Search for the cell housing the specified text and yield its [x, y] center coordinate. 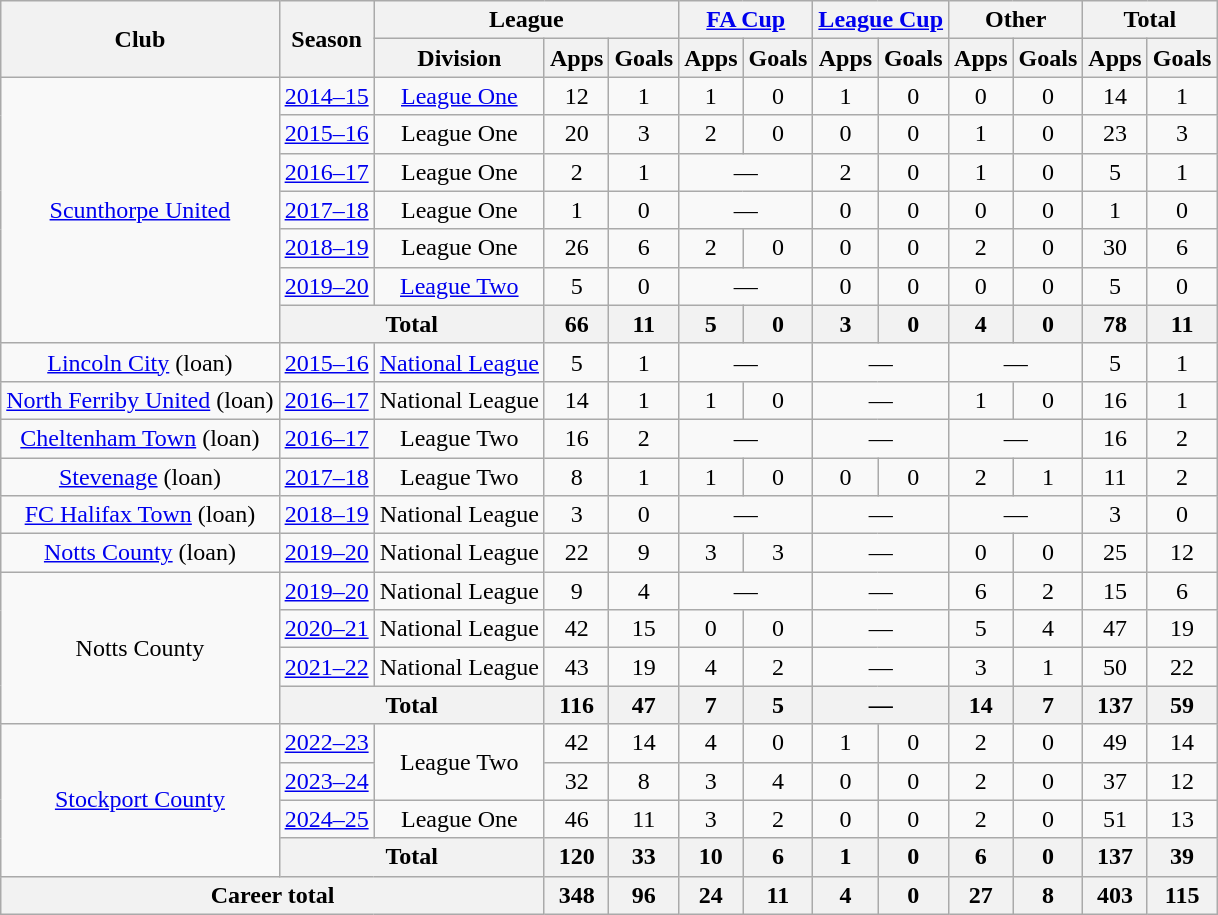
Career total [273, 895]
403 [1115, 895]
Other [1016, 20]
96 [644, 895]
Club [140, 39]
Season [326, 39]
51 [1115, 819]
37 [1115, 781]
2014–15 [326, 96]
FC Halifax Town (loan) [140, 515]
2023–24 [326, 781]
20 [576, 134]
32 [576, 781]
FA Cup [746, 20]
Division [459, 58]
Stevenage (loan) [140, 477]
Notts County (loan) [140, 553]
33 [644, 857]
Stockport County [140, 800]
23 [1115, 134]
League [526, 20]
Notts County [140, 648]
25 [1115, 553]
115 [1182, 895]
59 [1182, 705]
26 [576, 248]
43 [576, 667]
2024–25 [326, 819]
116 [576, 705]
39 [1182, 857]
Lincoln City (loan) [140, 362]
50 [1115, 667]
League Cup [881, 20]
10 [711, 857]
Scunthorpe United [140, 210]
348 [576, 895]
78 [1115, 324]
2021–22 [326, 667]
30 [1115, 248]
North Ferriby United (loan) [140, 400]
Cheltenham Town (loan) [140, 438]
46 [576, 819]
24 [711, 895]
2022–23 [326, 743]
120 [576, 857]
2020–21 [326, 629]
66 [576, 324]
27 [981, 895]
49 [1115, 743]
13 [1182, 819]
